Search for the cell housing the specified text and yield its (x, y) center coordinate. 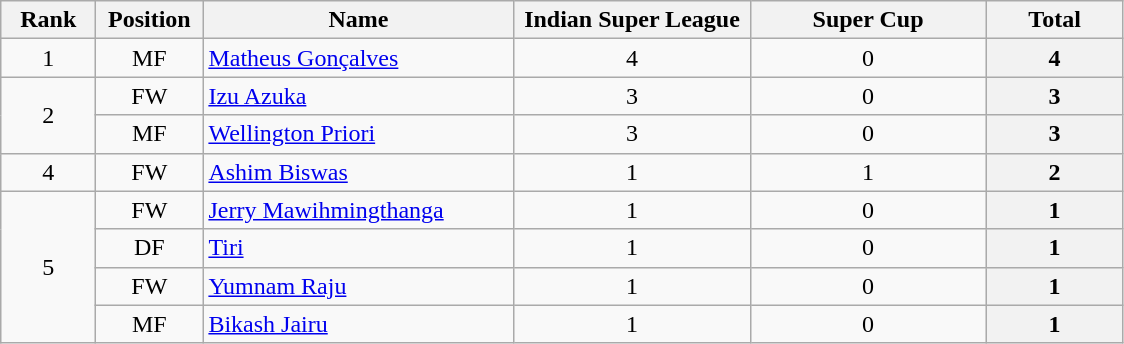
Indian Super League (632, 20)
Yumnam Raju (358, 286)
Position (150, 20)
Jerry Mawihmingthanga (358, 210)
Total (1054, 20)
Rank (48, 20)
Super Cup (868, 20)
Ashim Biswas (358, 172)
Tiri (358, 248)
Bikash Jairu (358, 324)
DF (150, 248)
Izu Azuka (358, 96)
Wellington Priori (358, 134)
Name (358, 20)
5 (48, 267)
Matheus Gonçalves (358, 58)
